Pinpoint the cell where the given text exists, returning its [x, y] midpoint coordinate. 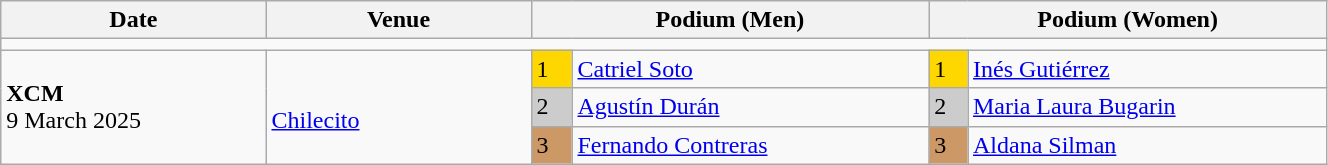
Maria Laura Bugarin [1148, 107]
Podium (Women) [1128, 20]
Date [134, 20]
Chilecito [398, 107]
Agustín Durán [750, 107]
Catriel Soto [750, 69]
Podium (Men) [730, 20]
Inés Gutiérrez [1148, 69]
Fernando Contreras [750, 145]
Venue [398, 20]
Aldana Silman [1148, 145]
XCM 9 March 2025 [134, 107]
